From the cell containing the given text, extract its center point as [X, Y] coordinate. 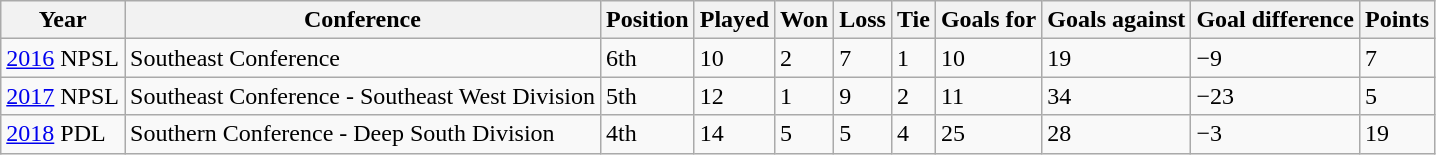
Year [63, 20]
Won [804, 20]
Played [734, 20]
6th [647, 58]
Goals against [1116, 20]
11 [988, 96]
Tie [913, 20]
Goal difference [1276, 20]
25 [988, 134]
Position [647, 20]
5th [647, 96]
Southeast Conference - Southeast West Division [362, 96]
Conference [362, 20]
4th [647, 134]
−9 [1276, 58]
2018 PDL [63, 134]
12 [734, 96]
−23 [1276, 96]
Points [1396, 20]
Southeast Conference [362, 58]
Goals for [988, 20]
−3 [1276, 134]
2016 NPSL [63, 58]
14 [734, 134]
9 [863, 96]
Southern Conference - Deep South Division [362, 134]
34 [1116, 96]
28 [1116, 134]
Loss [863, 20]
4 [913, 134]
2017 NPSL [63, 96]
